Identify which cell holds the provided text, then report its [X, Y] central coordinate. 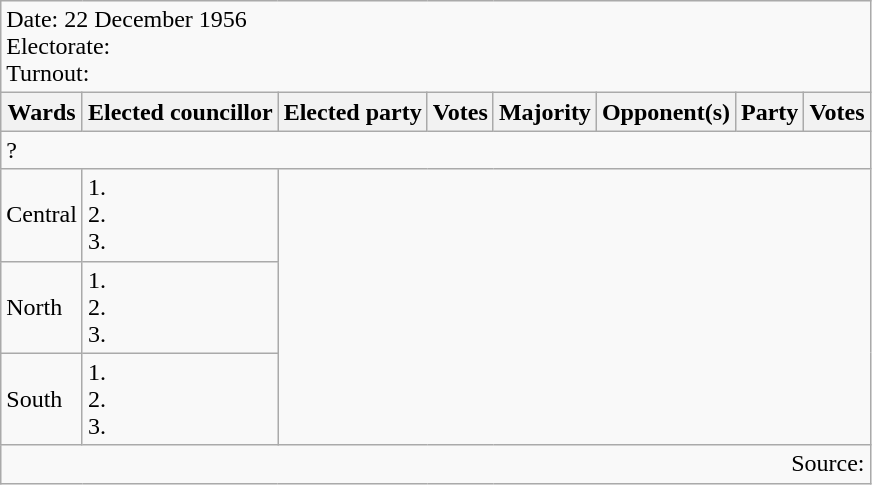
Date: 22 December 1956Electorate: Turnout: [436, 47]
? [436, 150]
Central [42, 215]
Opponent(s) [666, 112]
Elected party [352, 112]
Wards [42, 112]
Majority [544, 112]
South [42, 399]
Source: [436, 464]
North [42, 307]
Party [770, 112]
Elected councillor [180, 112]
